Return (x, y) of the center of cell containing provided text 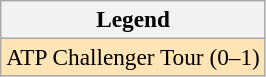
ATP Challenger Tour (0–1) (133, 57)
Legend (133, 19)
